Provide the [X, Y] coordinate of the cell's center where the given text is located.  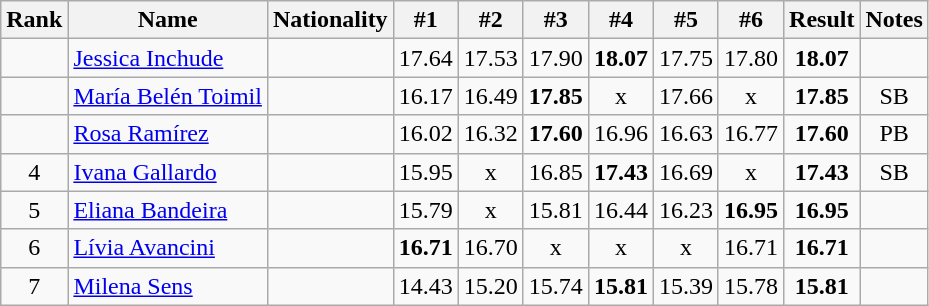
16.85 [556, 172]
7 [34, 286]
16.44 [620, 210]
#1 [426, 20]
16.69 [686, 172]
Lívia Avancini [168, 248]
#5 [686, 20]
16.17 [426, 96]
17.80 [750, 58]
Milena Sens [168, 286]
17.53 [490, 58]
Ivana Gallardo [168, 172]
17.75 [686, 58]
#6 [750, 20]
6 [34, 248]
16.63 [686, 134]
17.90 [556, 58]
Jessica Inchude [168, 58]
Nationality [330, 20]
15.78 [750, 286]
15.74 [556, 286]
#4 [620, 20]
Rank [34, 20]
4 [34, 172]
16.02 [426, 134]
16.77 [750, 134]
17.66 [686, 96]
17.64 [426, 58]
16.32 [490, 134]
16.70 [490, 248]
5 [34, 210]
16.49 [490, 96]
15.79 [426, 210]
María Belén Toimil [168, 96]
14.43 [426, 286]
#2 [490, 20]
Name [168, 20]
Result [822, 20]
15.20 [490, 286]
Notes [894, 20]
PB [894, 134]
16.96 [620, 134]
16.23 [686, 210]
#3 [556, 20]
Rosa Ramírez [168, 134]
15.39 [686, 286]
Eliana Bandeira [168, 210]
15.95 [426, 172]
